For the text-containing cell, return its midpoint in (X, Y) coordinate format. 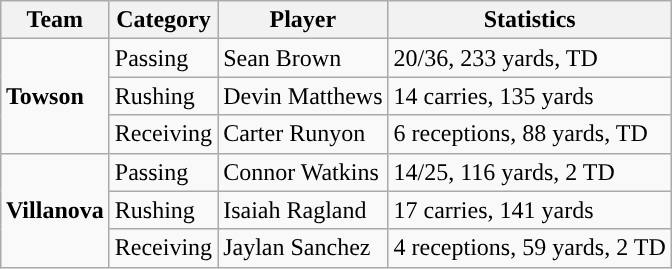
Devin Matthews (303, 96)
20/36, 233 yards, TD (530, 58)
4 receptions, 59 yards, 2 TD (530, 248)
Isaiah Ragland (303, 210)
Player (303, 20)
Jaylan Sanchez (303, 248)
Connor Watkins (303, 172)
6 receptions, 88 yards, TD (530, 134)
14 carries, 135 yards (530, 96)
Category (163, 20)
Towson (54, 96)
Team (54, 20)
14/25, 116 yards, 2 TD (530, 172)
Carter Runyon (303, 134)
Statistics (530, 20)
17 carries, 141 yards (530, 210)
Sean Brown (303, 58)
Villanova (54, 210)
